Identify which cell holds the provided text, then report its [x, y] central coordinate. 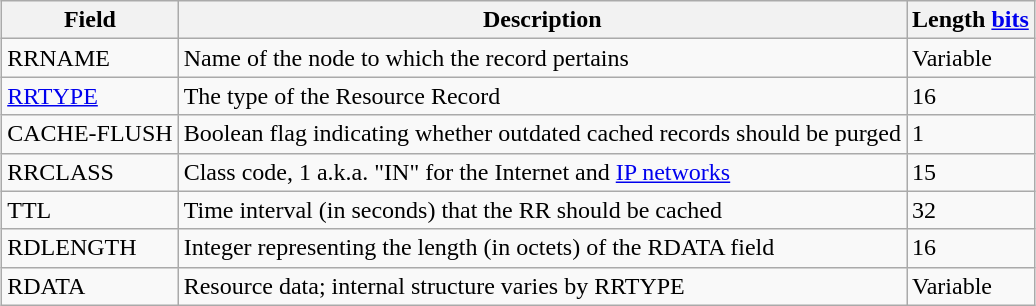
RRNAME [90, 58]
Name of the node to which the record pertains [542, 58]
Class code, 1 a.k.a. "IN" for the Internet and IP networks [542, 172]
RRCLASS [90, 172]
Field [90, 20]
Integer representing the length (in octets) of the RDATA field [542, 248]
Time interval (in seconds) that the RR should be cached [542, 210]
Length bits [970, 20]
Boolean flag indicating whether outdated cached records should be purged [542, 134]
RDATA [90, 286]
The type of the Resource Record [542, 96]
15 [970, 172]
1 [970, 134]
RRTYPE [90, 96]
TTL [90, 210]
RDLENGTH [90, 248]
Resource data; internal structure varies by RRTYPE [542, 286]
32 [970, 210]
CACHE-FLUSH [90, 134]
Description [542, 20]
